Scan for the cell matching the given text and deliver its (x, y) coordinate at center. 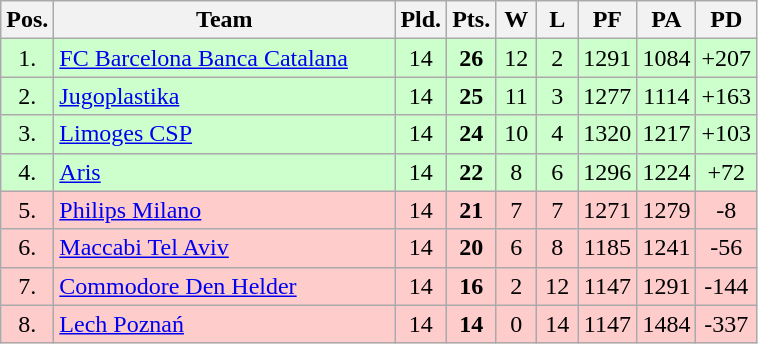
4 (558, 134)
1296 (608, 172)
1279 (666, 210)
Aris (224, 172)
Philips Milano (224, 210)
1114 (666, 96)
10 (516, 134)
25 (472, 96)
-8 (726, 210)
7. (28, 286)
24 (472, 134)
1217 (666, 134)
1484 (666, 324)
-144 (726, 286)
Lech Poznań (224, 324)
21 (472, 210)
1. (28, 58)
Team (224, 20)
1277 (608, 96)
20 (472, 248)
+72 (726, 172)
L (558, 20)
3. (28, 134)
PF (608, 20)
Pts. (472, 20)
Pld. (421, 20)
1320 (608, 134)
3 (558, 96)
+163 (726, 96)
22 (472, 172)
W (516, 20)
FC Barcelona Banca Catalana (224, 58)
4. (28, 172)
1271 (608, 210)
+103 (726, 134)
+207 (726, 58)
Jugoplastika (224, 96)
PA (666, 20)
1241 (666, 248)
Pos. (28, 20)
1224 (666, 172)
Limoges CSP (224, 134)
0 (516, 324)
Maccabi Tel Aviv (224, 248)
11 (516, 96)
-337 (726, 324)
-56 (726, 248)
Commodore Den Helder (224, 286)
PD (726, 20)
1185 (608, 248)
8. (28, 324)
2. (28, 96)
16 (472, 286)
6. (28, 248)
1084 (666, 58)
26 (472, 58)
5. (28, 210)
